Return the [x, y] coordinate for the center point of the cell that contains the specified text.  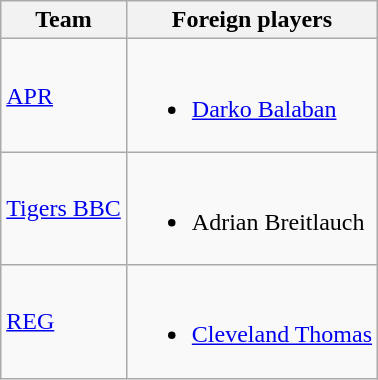
APR [64, 96]
Tigers BBC [64, 208]
Adrian Breitlauch [252, 208]
REG [64, 322]
Team [64, 20]
Darko Balaban [252, 96]
Cleveland Thomas [252, 322]
Foreign players [252, 20]
